Pinpoint the cell where the given text exists, returning its (x, y) midpoint coordinate. 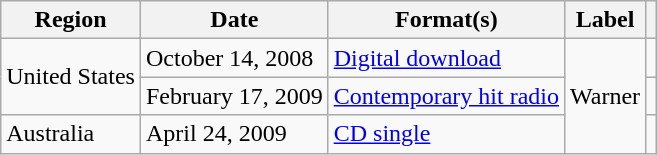
October 14, 2008 (234, 58)
CD single (446, 134)
United States (71, 77)
Date (234, 20)
Region (71, 20)
Contemporary hit radio (446, 96)
Warner (606, 96)
Format(s) (446, 20)
April 24, 2009 (234, 134)
Label (606, 20)
February 17, 2009 (234, 96)
Digital download (446, 58)
Australia (71, 134)
